Output the (X, Y) coordinate of the center of the cell containing the given text.  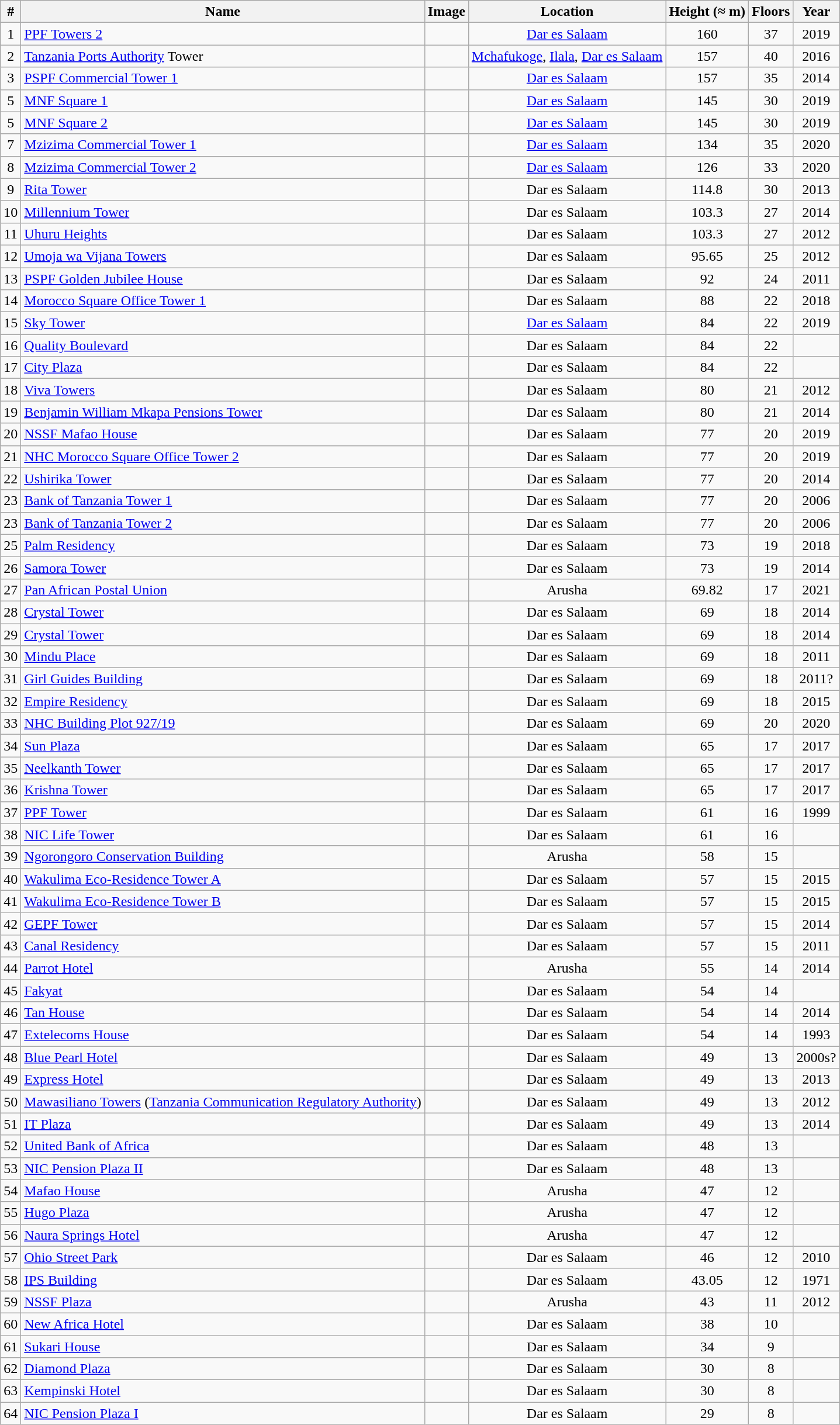
Height (≈ m) (707, 12)
Blue Pearl Hotel (223, 1057)
NIC Life Tower (223, 835)
Benjamin William Mkapa Pensions Tower (223, 412)
126 (707, 167)
Location (567, 12)
52 (11, 1146)
NSSF Plaza (223, 1302)
Pan African Postal Union (223, 590)
MNF Square 1 (223, 101)
PSPF Golden Jubilee House (223, 279)
PPF Towers 2 (223, 34)
Mawasiliano Towers (Tanzania Communication Regulatory Authority) (223, 1102)
Girl Guides Building (223, 679)
Express Hotel (223, 1080)
2016 (816, 56)
2010 (816, 1257)
95.65 (707, 256)
51 (11, 1124)
NIC Pension Plaza I (223, 1413)
Naura Springs Hotel (223, 1235)
Image (447, 12)
1971 (816, 1279)
Fakyat (223, 991)
Mchafukoge, Ilala, Dar es Salaam (567, 56)
42 (11, 924)
GEPF Tower (223, 924)
Canal Residency (223, 946)
NIC Pension Plaza II (223, 1168)
Millennium Tower (223, 212)
Sky Tower (223, 323)
City Plaza (223, 368)
2 (11, 56)
69.82 (707, 590)
44 (11, 968)
NHC Building Plot 927/19 (223, 724)
Viva Towers (223, 390)
PPF Tower (223, 812)
Ushirika Tower (223, 479)
Mzizima Commercial Tower 2 (223, 167)
Bank of Tanzania Tower 2 (223, 523)
45 (11, 991)
Extelecoms House (223, 1035)
53 (11, 1168)
Mzizima Commercial Tower 1 (223, 145)
Parrot Hotel (223, 968)
3 (11, 78)
Samora Tower (223, 568)
Mindu Place (223, 657)
39 (11, 857)
59 (11, 1302)
Umoja wa Vijana Towers (223, 256)
Sun Plaza (223, 746)
Quality Boulevard (223, 345)
Year (816, 12)
Bank of Tanzania Tower 1 (223, 501)
114.8 (707, 189)
28 (11, 612)
Floors (770, 12)
56 (11, 1235)
43.05 (707, 1279)
Diamond Plaza (223, 1369)
50 (11, 1102)
Neelkanth Tower (223, 768)
1993 (816, 1035)
92 (707, 279)
IT Plaza (223, 1124)
88 (707, 301)
Kempinski Hotel (223, 1391)
41 (11, 901)
2021 (816, 590)
Tan House (223, 1013)
New Africa Hotel (223, 1324)
Ohio Street Park (223, 1257)
2000s? (816, 1057)
Empire Residency (223, 701)
31 (11, 679)
Palm Residency (223, 545)
MNF Square 2 (223, 123)
2011? (816, 679)
32 (11, 701)
NSSF Mafao House (223, 434)
Hugo Plaza (223, 1213)
Wakulima Eco-Residence Tower A (223, 879)
1999 (816, 812)
United Bank of Africa (223, 1146)
Name (223, 12)
60 (11, 1324)
1 (11, 34)
Tanzania Ports Authority Tower (223, 56)
Mafao House (223, 1191)
63 (11, 1391)
IPS Building (223, 1279)
Krishna Tower (223, 790)
36 (11, 790)
64 (11, 1413)
Uhuru Heights (223, 234)
# (11, 12)
Morocco Square Office Tower 1 (223, 301)
24 (770, 279)
Rita Tower (223, 189)
62 (11, 1369)
134 (707, 145)
Ngorongoro Conservation Building (223, 857)
7 (11, 145)
Sukari House (223, 1346)
NHC Morocco Square Office Tower 2 (223, 456)
26 (11, 568)
Wakulima Eco-Residence Tower B (223, 901)
160 (707, 34)
PSPF Commercial Tower 1 (223, 78)
